Locate the cell with the specified text and output its [X, Y] center coordinate. 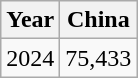
75,433 [98, 58]
2024 [30, 58]
China [98, 20]
Year [30, 20]
